Find where the given text appears and provide that cell's center as [x, y] coordinate. 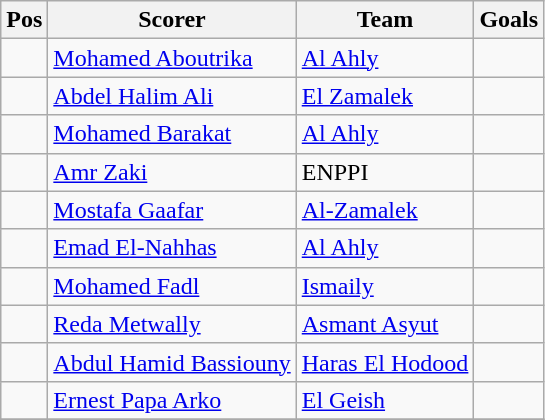
Emad El-Nahhas [172, 248]
Amr Zaki [172, 172]
ENPPI [385, 172]
Pos [24, 20]
Al-Zamalek [385, 210]
Ismaily [385, 286]
Mohamed Barakat [172, 134]
El Geish [385, 400]
Goals [509, 20]
Asmant Asyut [385, 324]
Ernest Papa Arko [172, 400]
Mostafa Gaafar [172, 210]
Reda Metwally [172, 324]
Mohamed Fadl [172, 286]
Abdul Hamid Bassiouny [172, 362]
Scorer [172, 20]
El Zamalek [385, 96]
Mohamed Aboutrika [172, 58]
Abdel Halim Ali [172, 96]
Haras El Hodood [385, 362]
Team [385, 20]
